Find where the given text appears and provide that cell's center as (x, y) coordinate. 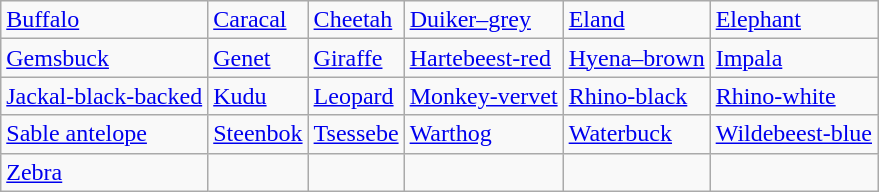
Elephant (794, 20)
Wildebeest-blue (794, 134)
Giraffe (356, 58)
Rhino-white (794, 96)
Cheetah (356, 20)
Hyena–brown (636, 58)
Eland (636, 20)
Genet (258, 58)
Hartebeest-red (484, 58)
Steenbok (258, 134)
Sable antelope (104, 134)
Caracal (258, 20)
Duiker–grey (484, 20)
Jackal-black-backed (104, 96)
Impala (794, 58)
Waterbuck (636, 134)
Tsessebe (356, 134)
Warthog (484, 134)
Rhino-black (636, 96)
Kudu (258, 96)
Monkey-vervet (484, 96)
Leopard (356, 96)
Zebra (104, 172)
Buffalo (104, 20)
Gemsbuck (104, 58)
